For the text-containing cell, return its midpoint in [X, Y] coordinate format. 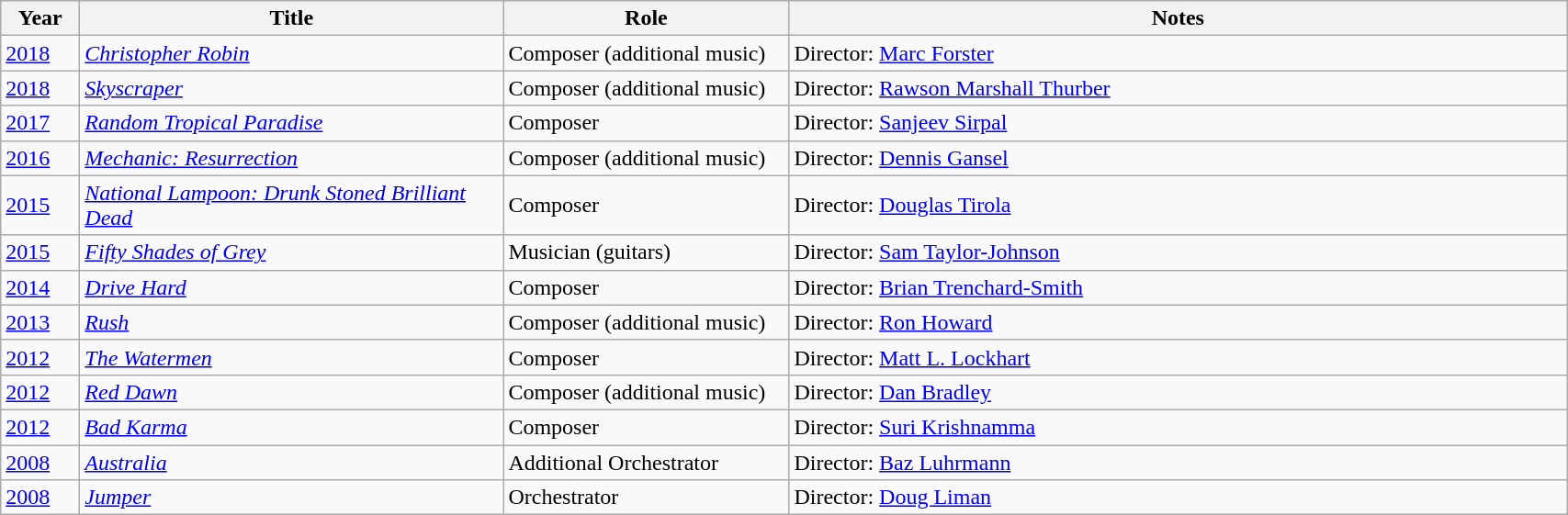
Director: Suri Krishnamma [1178, 427]
The Watermen [292, 357]
Director: Dan Bradley [1178, 392]
Director: Ron Howard [1178, 322]
Director: Brian Trenchard-Smith [1178, 287]
Random Tropical Paradise [292, 123]
Director: Matt L. Lockhart [1178, 357]
Additional Orchestrator [647, 462]
Red Dawn [292, 392]
2016 [40, 158]
Role [647, 18]
Christopher Robin [292, 53]
Drive Hard [292, 287]
Skyscraper [292, 88]
Director: Sanjeev Sirpal [1178, 123]
Director: Doug Liman [1178, 498]
Director: Sam Taylor-Johnson [1178, 252]
2013 [40, 322]
2017 [40, 123]
Bad Karma [292, 427]
Year [40, 18]
Rush [292, 322]
Title [292, 18]
National Lampoon: Drunk Stoned Brilliant Dead [292, 206]
Notes [1178, 18]
Orchestrator [647, 498]
Director: Baz Luhrmann [1178, 462]
Director: Rawson Marshall Thurber [1178, 88]
Director: Douglas Tirola [1178, 206]
Director: Marc Forster [1178, 53]
2014 [40, 287]
Jumper [292, 498]
Fifty Shades of Grey [292, 252]
Mechanic: Resurrection [292, 158]
Musician (guitars) [647, 252]
Australia [292, 462]
Director: Dennis Gansel [1178, 158]
